Identify which cell holds the provided text, then report its (x, y) central coordinate. 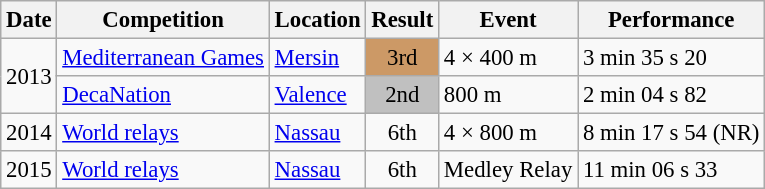
Performance (672, 20)
Event (508, 20)
3 min 35 s 20 (672, 58)
8 min 17 s 54 (NR) (672, 133)
Result (402, 20)
4 × 400 m (508, 58)
4 × 800 m (508, 133)
Valence (318, 95)
DecaNation (163, 95)
2nd (402, 95)
Medley Relay (508, 170)
Mediterranean Games (163, 58)
2013 (29, 76)
Location (318, 20)
800 m (508, 95)
Competition (163, 20)
2015 (29, 170)
2 min 04 s 82 (672, 95)
11 min 06 s 33 (672, 170)
Date (29, 20)
3rd (402, 58)
Mersin (318, 58)
2014 (29, 133)
